Capture the cell that displays the provided text and extract its (X, Y) central coordinate. 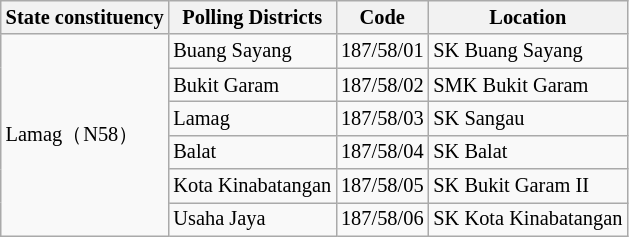
Code (382, 17)
SMK Bukit Garam (528, 85)
SK Kota Kinabatangan (528, 219)
Buang Sayang (252, 51)
Lamag（N58） (85, 135)
SK Balat (528, 152)
SK Sangau (528, 118)
187/58/06 (382, 219)
Location (528, 17)
187/58/02 (382, 85)
SK Buang Sayang (528, 51)
187/58/05 (382, 186)
Lamag (252, 118)
SK Bukit Garam II (528, 186)
Usaha Jaya (252, 219)
187/58/04 (382, 152)
187/58/01 (382, 51)
Polling Districts (252, 17)
State constituency (85, 17)
Kota Kinabatangan (252, 186)
187/58/03 (382, 118)
Bukit Garam (252, 85)
Balat (252, 152)
